Identify which cell holds the provided text, then report its (x, y) central coordinate. 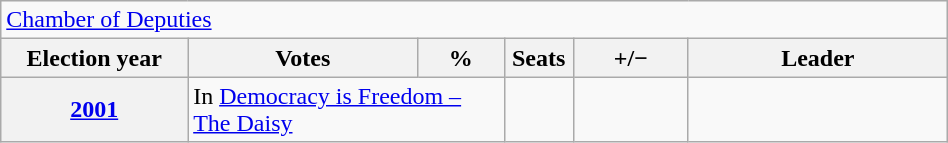
Votes (303, 58)
Leader (818, 58)
Seats (538, 58)
% (461, 58)
Election year (94, 58)
2001 (94, 110)
+/− (630, 58)
Chamber of Deputies (474, 20)
In Democracy is Freedom – The Daisy (346, 110)
